Extract the (x, y) coordinate from the center of the cell holding the provided text.  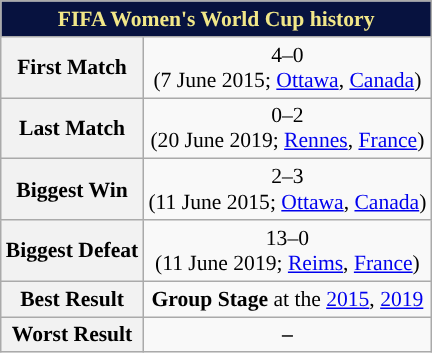
– (287, 335)
Group Stage at the 2015, 2019 (287, 299)
Best Result (72, 299)
First Match (72, 68)
4–0 (7 June 2015; Ottawa, Canada) (287, 68)
FIFA Women's World Cup history (216, 19)
0–2 (20 June 2019; Rennes, France) (287, 128)
Last Match (72, 128)
Worst Result (72, 335)
Biggest Defeat (72, 250)
2–3 (11 June 2015; Ottawa, Canada) (287, 190)
Biggest Win (72, 190)
13–0 (11 June 2019; Reims, France) (287, 250)
